Locate the cell with the specified text and output its (x, y) center coordinate. 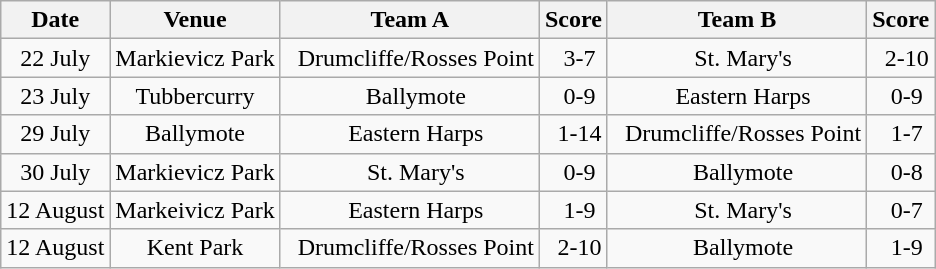
Date (56, 20)
Kent Park (195, 248)
0-8 (901, 172)
23 July (56, 96)
1-7 (901, 134)
3-7 (573, 58)
Tubbercurry (195, 96)
30 July (56, 172)
Venue (195, 20)
22 July (56, 58)
Team B (736, 20)
0-7 (901, 210)
1-14 (573, 134)
Markeivicz Park (195, 210)
Team A (410, 20)
29 July (56, 134)
